Determine the [X, Y] coordinate at the center of the cell enclosing the given text.  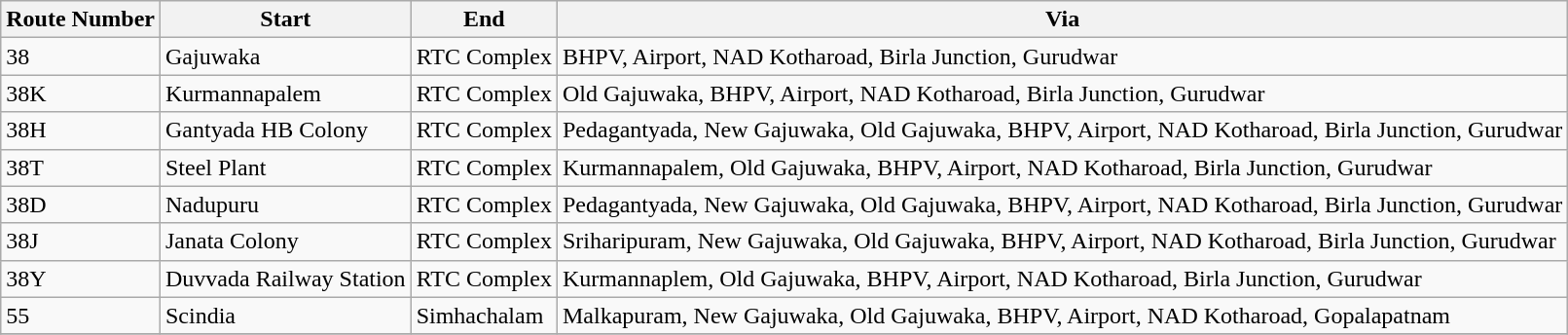
38D [81, 205]
Janata Colony [285, 242]
38 [81, 56]
38H [81, 130]
Gantyada HB Colony [285, 130]
38T [81, 167]
Malkapuram, New Gajuwaka, Old Gajuwaka, BHPV, Airport, NAD Kotharoad, Gopalapatnam [1062, 316]
Via [1062, 19]
Start [285, 19]
End [484, 19]
Sriharipuram, New Gajuwaka, Old Gajuwaka, BHPV, Airport, NAD Kotharoad, Birla Junction, Gurudwar [1062, 242]
Duvvada Railway Station [285, 279]
BHPV, Airport, NAD Kotharoad, Birla Junction, Gurudwar [1062, 56]
Kurmannaplem, Old Gajuwaka, BHPV, Airport, NAD Kotharoad, Birla Junction, Gurudwar [1062, 279]
Simhachalam [484, 316]
Nadupuru [285, 205]
Kurmannapalem, Old Gajuwaka, BHPV, Airport, NAD Kotharoad, Birla Junction, Gurudwar [1062, 167]
Gajuwaka [285, 56]
Steel Plant [285, 167]
Route Number [81, 19]
Old Gajuwaka, BHPV, Airport, NAD Kotharoad, Birla Junction, Gurudwar [1062, 93]
38J [81, 242]
38Y [81, 279]
Scindia [285, 316]
Kurmannapalem [285, 93]
55 [81, 316]
38K [81, 93]
